Determine the (x, y) coordinate at the center of the cell enclosing the given text.  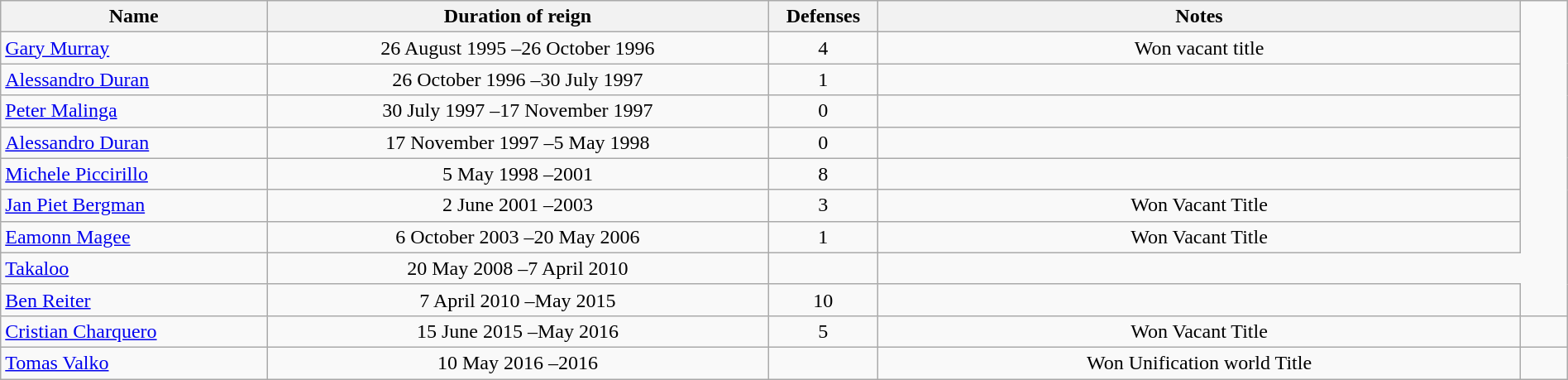
Peter Malinga (134, 111)
15 June 2015 –May 2016 (518, 331)
Won Unification world Title (1199, 363)
30 July 1997 –17 November 1997 (518, 111)
Tomas Valko (134, 363)
Ben Reiter (134, 300)
Duration of reign (518, 17)
Defenses (824, 17)
20 May 2008 –7 April 2010 (518, 268)
4 (824, 48)
Name (134, 17)
Gary Murray (134, 48)
2 June 2001 –2003 (518, 205)
8 (824, 174)
26 October 1996 –30 July 1997 (518, 79)
Eamonn Magee (134, 237)
Won vacant title (1199, 48)
7 April 2010 –May 2015 (518, 300)
17 November 1997 –5 May 1998 (518, 142)
10 (824, 300)
10 May 2016 –2016 (518, 363)
6 October 2003 –20 May 2006 (518, 237)
Jan Piet Bergman (134, 205)
Notes (1199, 17)
Michele Piccirillo (134, 174)
Takaloo (134, 268)
3 (824, 205)
Cristian Charquero (134, 331)
5 (824, 331)
5 May 1998 –2001 (518, 174)
26 August 1995 –26 October 1996 (518, 48)
